Output the [X, Y] coordinate of the center of the cell containing the given text.  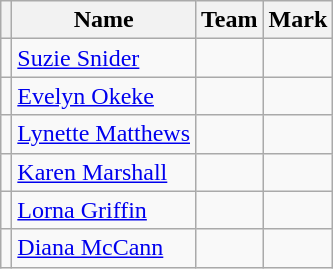
Diana McCann [104, 248]
Name [104, 20]
Lorna Griffin [104, 210]
Mark [298, 20]
Lynette Matthews [104, 134]
Team [230, 20]
Karen Marshall [104, 172]
Evelyn Okeke [104, 96]
Suzie Snider [104, 58]
